Find where the given text appears and provide that cell's center as (x, y) coordinate. 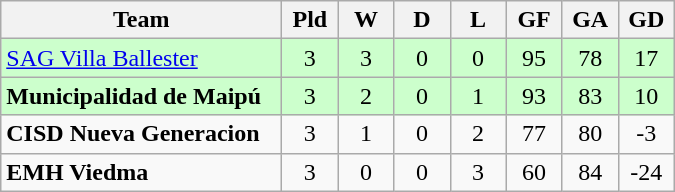
CISD Nueva Generacion (142, 134)
84 (590, 172)
GA (590, 20)
GD (646, 20)
EMH Viedma (142, 172)
GF (534, 20)
-24 (646, 172)
95 (534, 58)
Municipalidad de Maipú (142, 96)
W (366, 20)
Team (142, 20)
77 (534, 134)
83 (590, 96)
Pld (310, 20)
80 (590, 134)
SAG Villa Ballester (142, 58)
10 (646, 96)
L (478, 20)
D (422, 20)
17 (646, 58)
78 (590, 58)
93 (534, 96)
-3 (646, 134)
60 (534, 172)
